For the text-containing cell, return its midpoint in (x, y) coordinate format. 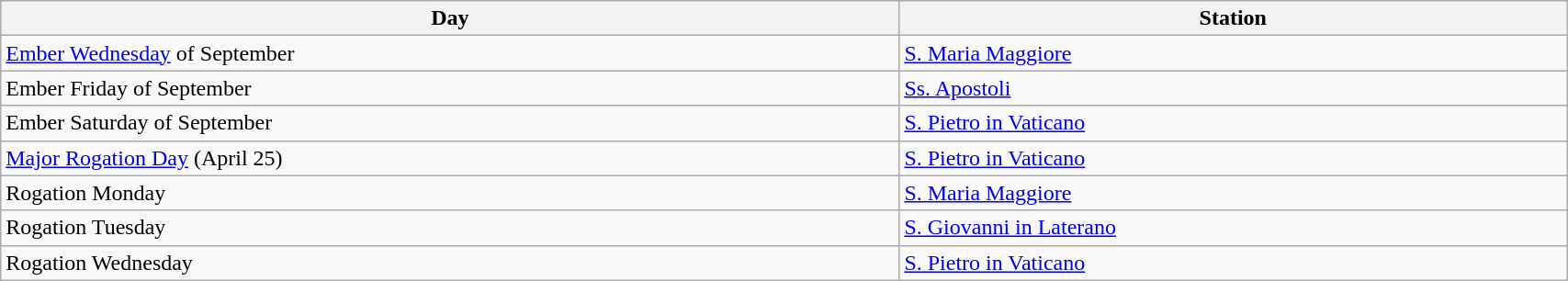
Ember Saturday of September (450, 123)
Rogation Monday (450, 193)
Station (1233, 18)
Ss. Apostoli (1233, 88)
Day (450, 18)
Rogation Tuesday (450, 228)
Ember Wednesday of September (450, 53)
Rogation Wednesday (450, 263)
Ember Friday of September (450, 88)
Major Rogation Day (April 25) (450, 158)
S. Giovanni in Laterano (1233, 228)
